Find where the given text appears and provide that cell's center as (x, y) coordinate. 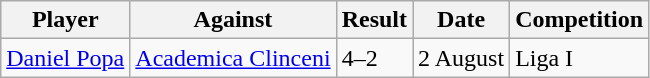
Liga I (580, 58)
Date (462, 20)
Player (66, 20)
2 August (462, 58)
Competition (580, 20)
Daniel Popa (66, 58)
4–2 (374, 58)
Result (374, 20)
Against (233, 20)
Academica Clinceni (233, 58)
